Capture the cell that displays the provided text and extract its (X, Y) central coordinate. 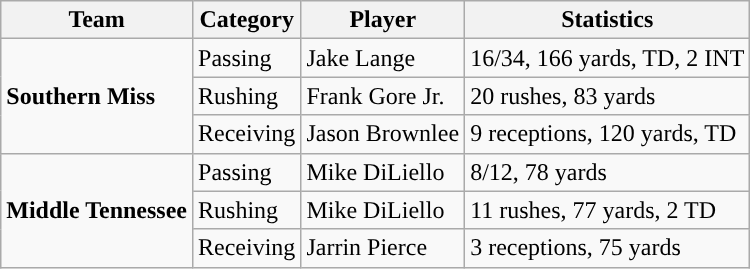
Middle Tennessee (97, 210)
8/12, 78 yards (608, 172)
Statistics (608, 20)
Southern Miss (97, 96)
Jarrin Pierce (383, 248)
Jake Lange (383, 58)
Category (247, 20)
Jason Brownlee (383, 134)
20 rushes, 83 yards (608, 96)
Player (383, 20)
11 rushes, 77 yards, 2 TD (608, 210)
Team (97, 20)
9 receptions, 120 yards, TD (608, 134)
16/34, 166 yards, TD, 2 INT (608, 58)
Frank Gore Jr. (383, 96)
3 receptions, 75 yards (608, 248)
